Pinpoint the cell where the given text exists, returning its (X, Y) midpoint coordinate. 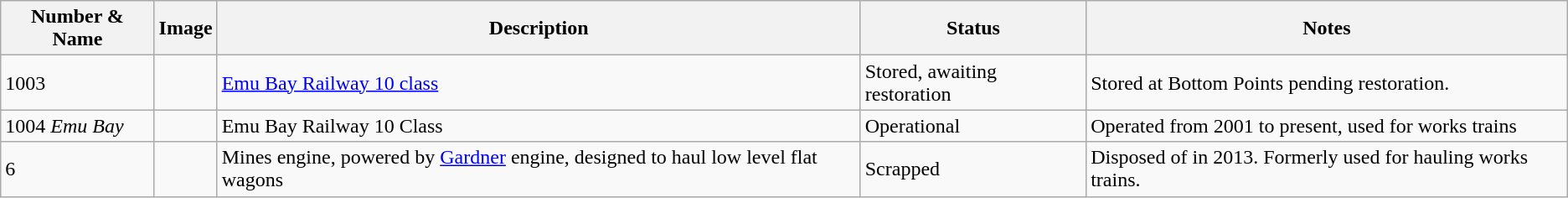
Emu Bay Railway 10 Class (539, 126)
Number & Name (77, 29)
1003 (77, 82)
Image (186, 29)
Description (539, 29)
Emu Bay Railway 10 class (539, 82)
Scrapped (973, 169)
Mines engine, powered by Gardner engine, designed to haul low level flat wagons (539, 169)
Stored, awaiting restoration (973, 82)
Disposed of in 2013. Formerly used for hauling works trains. (1327, 169)
Stored at Bottom Points pending restoration. (1327, 82)
Operational (973, 126)
1004 Emu Bay (77, 126)
Status (973, 29)
Notes (1327, 29)
Operated from 2001 to present, used for works trains (1327, 126)
6 (77, 169)
